From the cell containing the given text, extract its center point as [x, y] coordinate. 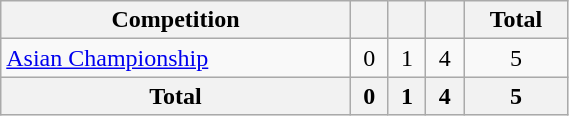
Asian Championship [176, 58]
Competition [176, 20]
